For the text-containing cell, return its midpoint in [X, Y] coordinate format. 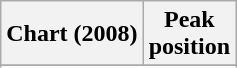
Chart (2008) [72, 34]
Peakposition [189, 34]
